Capture the cell that displays the provided text and extract its (X, Y) central coordinate. 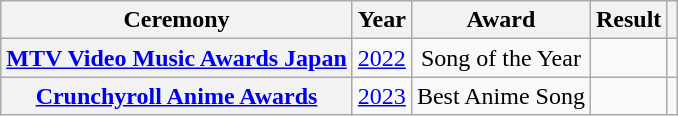
2022 (382, 58)
MTV Video Music Awards Japan (177, 58)
Year (382, 20)
Award (500, 20)
Song of the Year (500, 58)
Crunchyroll Anime Awards (177, 96)
2023 (382, 96)
Ceremony (177, 20)
Result (628, 20)
Best Anime Song (500, 96)
